Identify which cell holds the provided text, then report its [x, y] central coordinate. 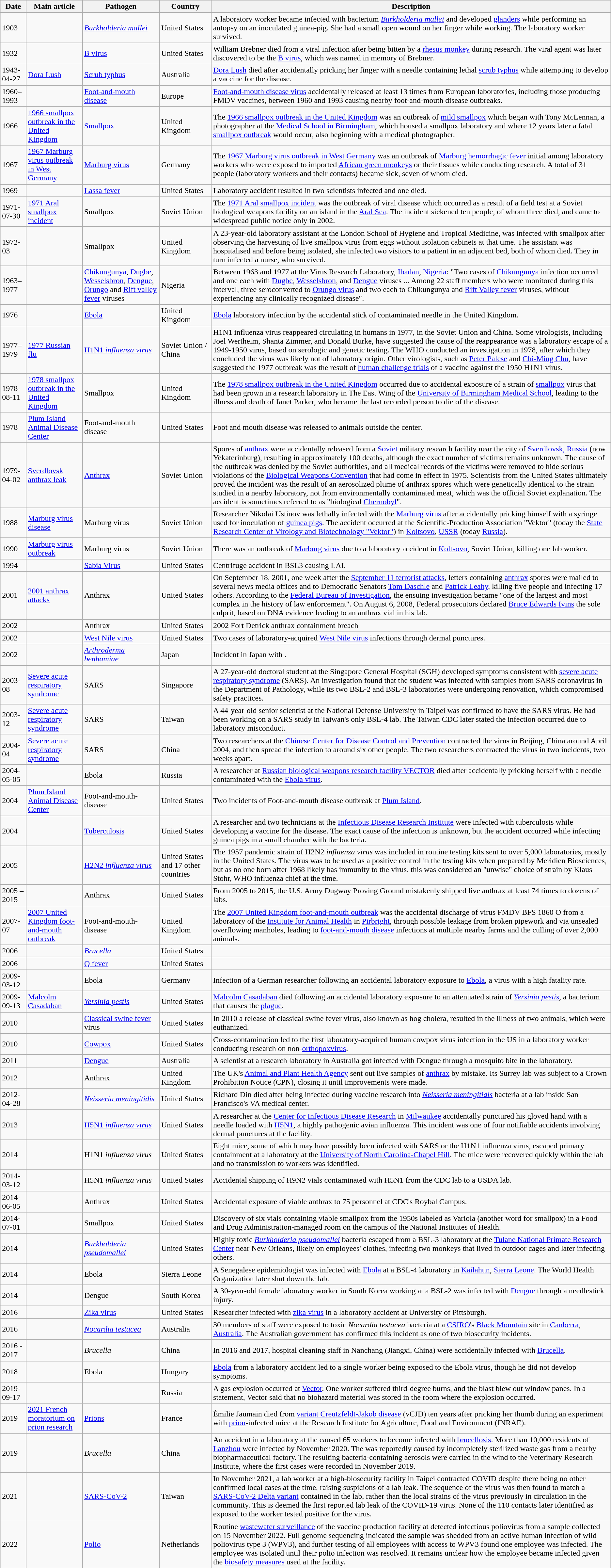
Lassa fever [121, 190]
1966 [13, 126]
2005 [13, 865]
Nocardia testacea [121, 1329]
2009-03-12 [13, 980]
2011 [13, 1061]
2021 [13, 1496]
Infection of a German researcher following an accidental laboratory exposure to Ebola, a virus with a high fatality rate. [411, 980]
Researcher infected with zika virus in a laboratory accident at University of Pittsburgh. [411, 1312]
Date [13, 7]
West Nile virus [121, 638]
Malcolm Casadaban [54, 1001]
Main article [54, 7]
SARS-CoV-2 [121, 1496]
Zika virus [121, 1312]
Sabia Virus [121, 565]
Laboratory accident resulted in two scientists infected and one died. [411, 190]
1977–1979 [13, 350]
Scrub typhus [121, 74]
B virus [121, 54]
2013 [13, 1124]
A 30-year-old female laboratory worker in South Korea working at a BSL-2 was infected with Dengue through a needlestick injury. [411, 1295]
Marburg virus disease [54, 523]
2021 French moratorium on prion research [54, 1418]
2014-06-05 [13, 1201]
Neisseria meningitidis [121, 1099]
Europe [185, 96]
1994 [13, 565]
Dora Lush [54, 74]
Chikungunya, Dugbe, Wesselsbron, Dengue, Orungo and Rift valley fever viruses [121, 285]
Cowpox [121, 1044]
Singapore [185, 685]
1977 Russian flu [54, 350]
Yersinia pestis [121, 1001]
2001 [13, 595]
South Korea [185, 1295]
United States and 17 other countries [185, 865]
Hungary [185, 1372]
1932 [13, 54]
1988 [13, 523]
Ebola from a laboratory accident led to a single worker being exposed to the Ebola virus, though he did not develop symptoms. [411, 1372]
1963–1977 [13, 285]
1971-07-30 [13, 212]
France [185, 1418]
Sverdlovsk anthrax leak [54, 475]
Two incidents of Foot-and-mouth disease outbreak at Plum Island. [411, 800]
1967 [13, 165]
Burkholderia pseudomallei [121, 1249]
A scientist at a research laboratory in Australia got infected with Dengue through a mosquito bite in the laboratory. [411, 1061]
Nigeria [185, 285]
2019-09-17 [13, 1393]
Malcolm Casadaban died following an accidental laboratory exposure to an attenuated strain of Yersinia pestis, a bacterium that causes the plague. [411, 1001]
2003-08 [13, 685]
There was an outbreak of Marburg virus due to a laboratory accident in Koltsovo, Soviet Union, killing one lab worker. [411, 549]
2004-05-05 [13, 775]
2004-04 [13, 749]
1990 [13, 549]
1966 smallpox outbreak in the United Kingdom [54, 126]
Accidental exposure of viable anthrax to 75 personnel at CDC's Roybal Campus. [411, 1201]
2002 Fort Detrick anthrax containment breach [411, 625]
Japan [185, 655]
Prions [121, 1418]
2001 anthrax attacks [54, 595]
1969 [13, 190]
1972-03 [13, 246]
1943-04-27 [13, 74]
Sierra Leone [185, 1274]
2012-04-28 [13, 1099]
1971 Aral smallpox incident [54, 212]
Polio [121, 1544]
2003-12 [13, 719]
2009-09-13 [13, 1001]
Richard Din died after being infected during vaccine research into Neisseria meningitidis bacteria at a lab inside San Francisco's VA medical center. [411, 1099]
2014-07-01 [13, 1223]
2018 [13, 1372]
1976 [13, 315]
2007-07 [13, 926]
Soviet Union / China [185, 350]
Accidental shipping of H9N2 vials contaminated with H5N1 from the CDC lab to a USDA lab. [411, 1180]
H2N2 influenza virus [121, 865]
Pathogen [121, 7]
2022 [13, 1544]
1967 Marburg virus outbreak in West Germany [54, 165]
In 2016 and 2017, hospital cleaning staff in Nanchang (Jiangxi, China) were accidentally infected with Brucella. [411, 1350]
In 2010 a release of classical swine fever virus, also known as hog cholera, resulted in the illness of two animals, which were euthanized. [411, 1023]
1978 [13, 428]
Burkholderia mallei [121, 28]
From 2005 to 2015, the U.S. Army Dugway Proving Ground mistakenly shipped live anthrax at least 74 times to dozens of labs. [411, 896]
2016 - 2017 [13, 1350]
Two cases of laboratory-acquired West Nile virus infections through dermal punctures. [411, 638]
2012 [13, 1078]
Ebola laboratory infection by the accidental stick of contaminated needle in the United Kingdom. [411, 315]
1903 [13, 28]
Classical swine fever virus [121, 1023]
Tuberculosis [121, 831]
Description [411, 7]
Centrifuge accident in BSL3 causing LAI. [411, 565]
Incident in Japan with . [411, 655]
Arthroderma benhamiae [121, 655]
Country [185, 7]
1979-04-02 [13, 475]
Q fever [121, 963]
Marburg virus outbreak [54, 549]
Foot and mouth disease was released to animals outside the center. [411, 428]
2005 – 2015 [13, 896]
1978 smallpox outbreak in the United Kingdom [54, 393]
1960–1993 [13, 96]
1978-08-11 [13, 393]
2007 United Kingdom foot-and-mouth outbreak [54, 926]
Netherlands [185, 1544]
2014-03-12 [13, 1180]
